From the cell containing the given text, extract its center point as (X, Y) coordinate. 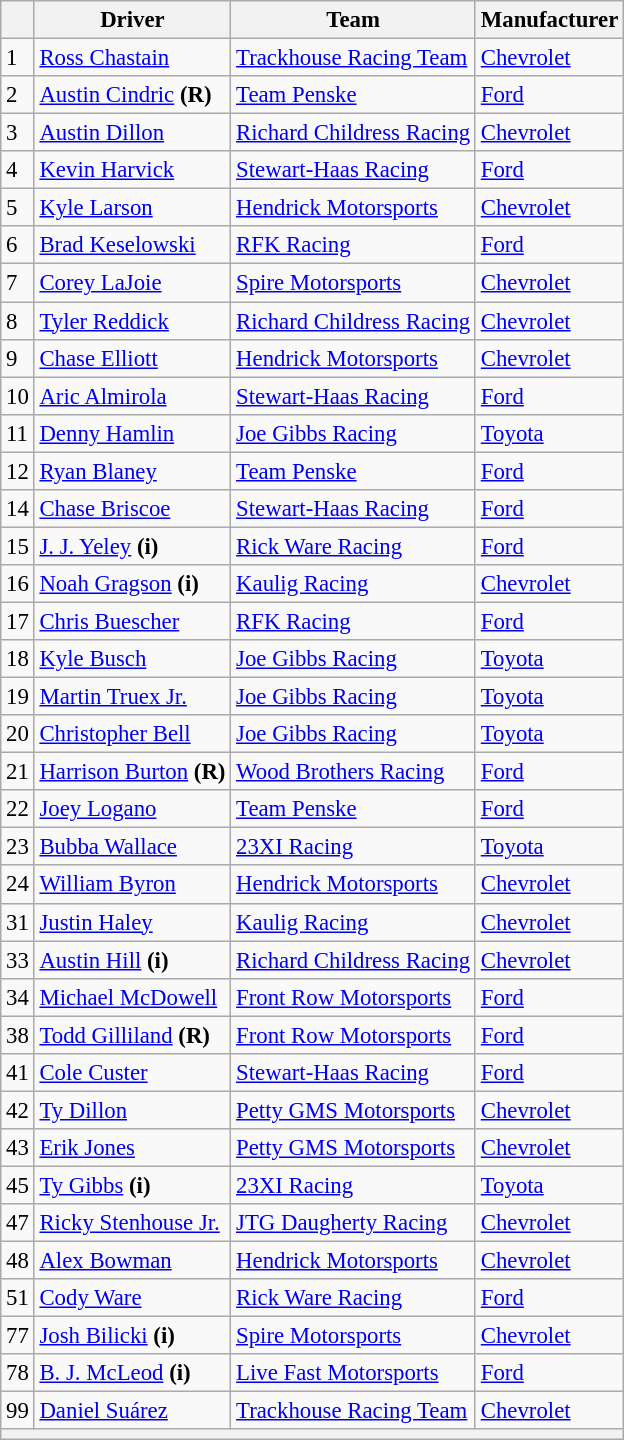
34 (18, 997)
99 (18, 1411)
Tyler Reddick (132, 321)
Brad Keselowski (132, 245)
17 (18, 621)
Team (354, 20)
51 (18, 1298)
11 (18, 433)
18 (18, 659)
Kyle Busch (132, 659)
23 (18, 847)
Michael McDowell (132, 997)
Kyle Larson (132, 208)
21 (18, 772)
31 (18, 922)
19 (18, 697)
77 (18, 1336)
3 (18, 133)
Ty Gibbs (i) (132, 1185)
Chase Briscoe (132, 509)
78 (18, 1373)
47 (18, 1223)
Ross Chastain (132, 58)
B. J. McLeod (i) (132, 1373)
Bubba Wallace (132, 847)
Chase Elliott (132, 358)
JTG Daugherty Racing (354, 1223)
24 (18, 885)
Chris Buescher (132, 621)
12 (18, 471)
Christopher Bell (132, 734)
10 (18, 396)
Erik Jones (132, 1148)
48 (18, 1261)
Alex Bowman (132, 1261)
Aric Almirola (132, 396)
William Byron (132, 885)
42 (18, 1110)
22 (18, 809)
41 (18, 1073)
5 (18, 208)
Noah Gragson (i) (132, 584)
Ricky Stenhouse Jr. (132, 1223)
15 (18, 546)
Martin Truex Jr. (132, 697)
Live Fast Motorsports (354, 1373)
Kevin Harvick (132, 170)
38 (18, 1035)
Justin Haley (132, 922)
Joey Logano (132, 809)
7 (18, 283)
Manufacturer (549, 20)
43 (18, 1148)
Austin Hill (i) (132, 960)
Corey LaJoie (132, 283)
Denny Hamlin (132, 433)
Austin Cindric (R) (132, 95)
2 (18, 95)
Harrison Burton (R) (132, 772)
6 (18, 245)
14 (18, 509)
Driver (132, 20)
J. J. Yeley (i) (132, 546)
4 (18, 170)
16 (18, 584)
33 (18, 960)
Cody Ware (132, 1298)
8 (18, 321)
Ryan Blaney (132, 471)
Josh Bilicki (i) (132, 1336)
Wood Brothers Racing (354, 772)
Daniel Suárez (132, 1411)
Austin Dillon (132, 133)
1 (18, 58)
20 (18, 734)
Todd Gilliland (R) (132, 1035)
45 (18, 1185)
9 (18, 358)
Ty Dillon (132, 1110)
Cole Custer (132, 1073)
